Identify which cell holds the provided text, then report its [X, Y] central coordinate. 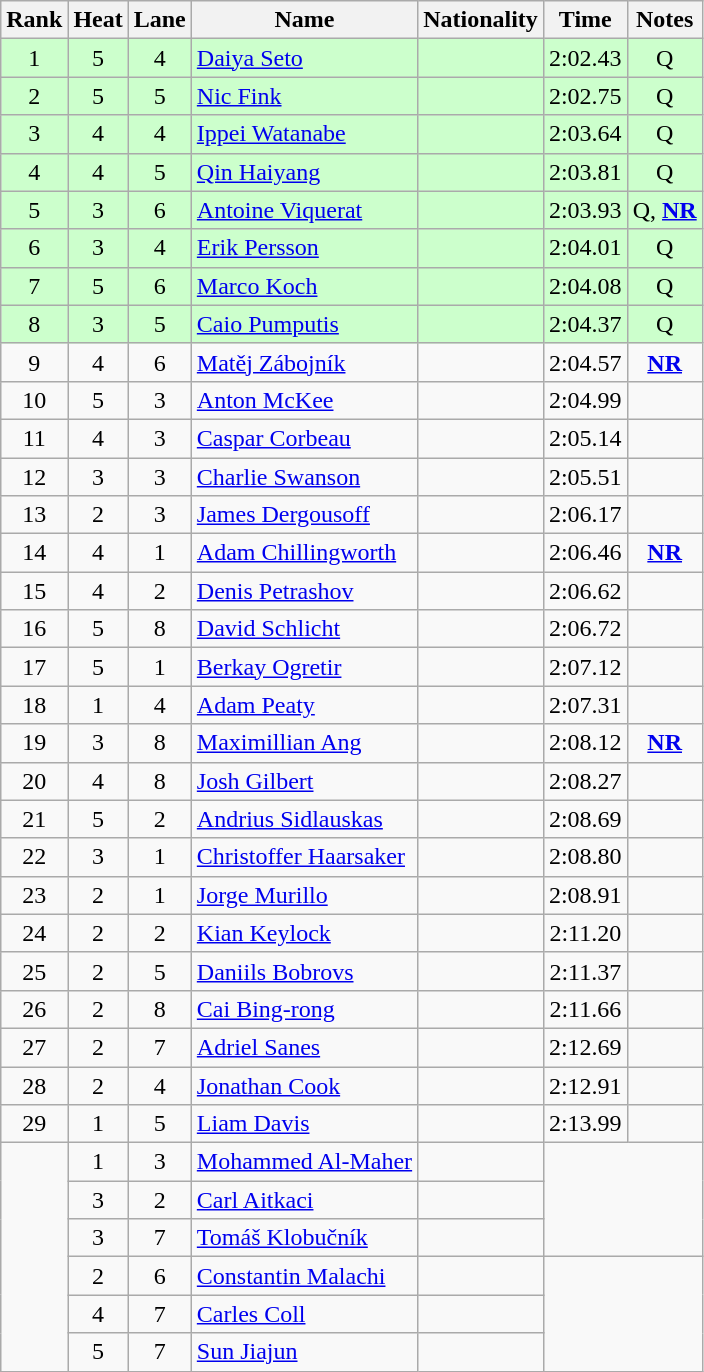
Erik Persson [304, 248]
Josh Gilbert [304, 781]
Name [304, 20]
2:04.37 [585, 324]
Heat [98, 20]
2:06.17 [585, 515]
2:03.93 [585, 210]
18 [34, 705]
Antoine Viquerat [304, 210]
2:05.14 [585, 438]
Andrius Sidlauskas [304, 819]
Nationality [481, 20]
Christoffer Haarsaker [304, 857]
19 [34, 743]
2:08.91 [585, 895]
17 [34, 667]
2:07.31 [585, 705]
Caspar Corbeau [304, 438]
2:11.37 [585, 971]
Adam Chillingworth [304, 553]
20 [34, 781]
Mohammed Al-Maher [304, 1162]
2:02.43 [585, 58]
Daniils Bobrovs [304, 971]
14 [34, 553]
2:06.46 [585, 553]
Q, NR [664, 210]
Nic Fink [304, 96]
2:02.75 [585, 96]
Kian Keylock [304, 933]
2:13.99 [585, 1124]
24 [34, 933]
10 [34, 400]
2:11.66 [585, 1009]
9 [34, 362]
29 [34, 1124]
Marco Koch [304, 286]
21 [34, 819]
Qin Haiyang [304, 172]
Jonathan Cook [304, 1085]
2:12.69 [585, 1047]
Sun Jiajun [304, 1352]
Adam Peaty [304, 705]
27 [34, 1047]
2:04.99 [585, 400]
2:04.01 [585, 248]
Caio Pumputis [304, 324]
Berkay Ogretir [304, 667]
16 [34, 629]
Maximillian Ang [304, 743]
Carles Coll [304, 1314]
David Schlicht [304, 629]
2:11.20 [585, 933]
2:03.64 [585, 134]
Constantin Malachi [304, 1276]
2:08.12 [585, 743]
15 [34, 591]
2:05.51 [585, 477]
2:06.72 [585, 629]
Jorge Murillo [304, 895]
2:08.69 [585, 819]
Tomáš Klobučník [304, 1238]
12 [34, 477]
13 [34, 515]
2:04.08 [585, 286]
28 [34, 1085]
Notes [664, 20]
11 [34, 438]
Cai Bing-rong [304, 1009]
2:12.91 [585, 1085]
2:08.80 [585, 857]
Daiya Seto [304, 58]
Matěj Zábojník [304, 362]
Lane [160, 20]
Anton McKee [304, 400]
26 [34, 1009]
25 [34, 971]
James Dergousoff [304, 515]
Denis Petrashov [304, 591]
Rank [34, 20]
Time [585, 20]
2:08.27 [585, 781]
2:06.62 [585, 591]
Charlie Swanson [304, 477]
Ippei Watanabe [304, 134]
2:04.57 [585, 362]
Liam Davis [304, 1124]
23 [34, 895]
22 [34, 857]
2:07.12 [585, 667]
Carl Aitkaci [304, 1200]
Adriel Sanes [304, 1047]
2:03.81 [585, 172]
